Pinpoint the cell where the given text exists, returning its (X, Y) midpoint coordinate. 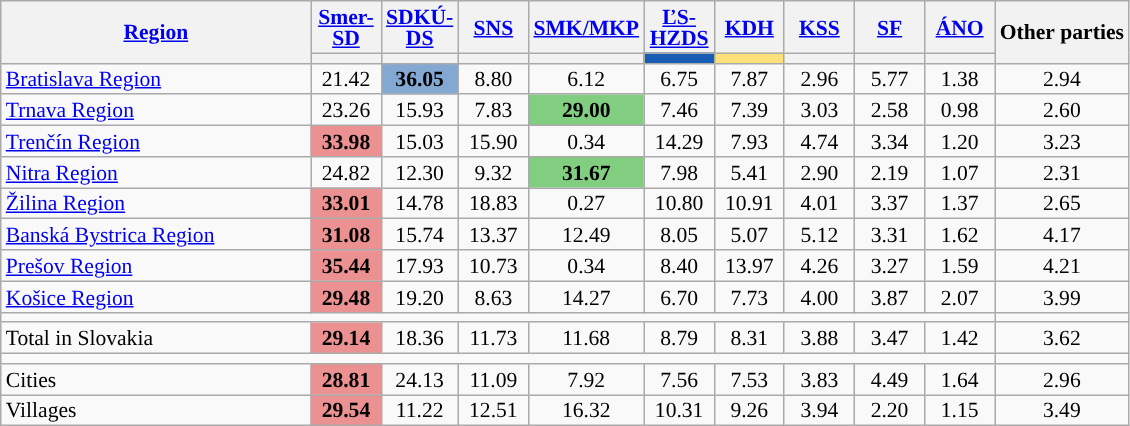
SNS (493, 27)
14.29 (679, 142)
2.90 (819, 172)
2.65 (1062, 204)
21.42 (346, 78)
11.22 (420, 410)
1.42 (960, 338)
Nitra Region (156, 172)
SDKÚ-DS (420, 27)
Žilina Region (156, 204)
31.08 (346, 234)
4.01 (819, 204)
KSS (819, 27)
10.73 (493, 266)
4.21 (1062, 266)
ÁNO (960, 27)
2.07 (960, 296)
4.74 (819, 142)
29.00 (586, 110)
17.93 (420, 266)
Trenčín Region (156, 142)
14.27 (586, 296)
4.17 (1062, 234)
18.83 (493, 204)
2.19 (889, 172)
9.26 (749, 410)
24.13 (420, 380)
15.90 (493, 142)
7.56 (679, 380)
29.48 (346, 296)
5.77 (889, 78)
2.94 (1062, 78)
7.73 (749, 296)
Other parties (1062, 32)
Villages (156, 410)
8.63 (493, 296)
4.49 (889, 380)
13.37 (493, 234)
9.32 (493, 172)
5.12 (819, 234)
12.49 (586, 234)
13.97 (749, 266)
3.88 (819, 338)
7.87 (749, 78)
7.83 (493, 110)
28.81 (346, 380)
7.39 (749, 110)
3.99 (1062, 296)
Banská Bystrica Region (156, 234)
8.05 (679, 234)
1.59 (960, 266)
3.62 (1062, 338)
7.98 (679, 172)
SMK/MKP (586, 27)
11.73 (493, 338)
19.20 (420, 296)
7.92 (586, 380)
1.20 (960, 142)
6.12 (586, 78)
2.31 (1062, 172)
SF (889, 27)
10.80 (679, 204)
31.67 (586, 172)
8.40 (679, 266)
Košice Region (156, 296)
3.34 (889, 142)
11.09 (493, 380)
1.62 (960, 234)
Bratislava Region (156, 78)
36.05 (420, 78)
3.31 (889, 234)
29.14 (346, 338)
2.20 (889, 410)
18.36 (420, 338)
3.23 (1062, 142)
15.74 (420, 234)
33.98 (346, 142)
KDH (749, 27)
12.30 (420, 172)
0.98 (960, 110)
15.03 (420, 142)
Total in Slovakia (156, 338)
1.38 (960, 78)
1.07 (960, 172)
0.27 (586, 204)
4.26 (819, 266)
ĽS-HZDS (679, 27)
1.15 (960, 410)
12.51 (493, 410)
5.41 (749, 172)
15.93 (420, 110)
8.80 (493, 78)
7.93 (749, 142)
3.83 (819, 380)
Trnava Region (156, 110)
10.31 (679, 410)
7.53 (749, 380)
4.00 (819, 296)
35.44 (346, 266)
8.31 (749, 338)
3.47 (889, 338)
14.78 (420, 204)
29.54 (346, 410)
Cities (156, 380)
8.79 (679, 338)
10.91 (749, 204)
6.70 (679, 296)
6.75 (679, 78)
3.37 (889, 204)
16.32 (586, 410)
Region (156, 32)
3.49 (1062, 410)
3.03 (819, 110)
Prešov Region (156, 266)
3.27 (889, 266)
1.37 (960, 204)
5.07 (749, 234)
24.82 (346, 172)
3.87 (889, 296)
23.26 (346, 110)
7.46 (679, 110)
3.94 (819, 410)
2.58 (889, 110)
11.68 (586, 338)
33.01 (346, 204)
1.64 (960, 380)
Smer-SD (346, 27)
2.60 (1062, 110)
